From the cell containing the given text, extract its center point as [x, y] coordinate. 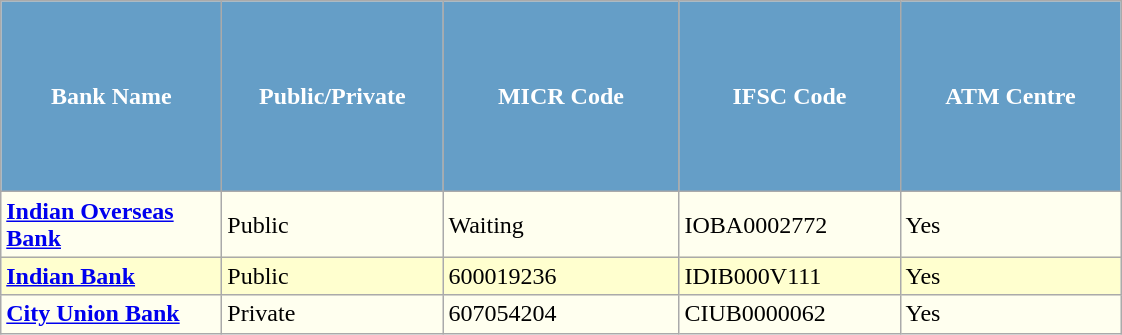
Private [332, 314]
IFSC Code [790, 96]
Waiting [561, 224]
CIUB0000062 [790, 314]
ATM Centre [1010, 96]
Indian Overseas Bank [112, 224]
MICR Code [561, 96]
IDIB000V111 [790, 276]
IOBA0002772 [790, 224]
Indian Bank [112, 276]
600019236 [561, 276]
607054204 [561, 314]
Public/Private [332, 96]
City Union Bank [112, 314]
Bank Name [112, 96]
